Scan for the cell matching the given text and deliver its [X, Y] coordinate at center. 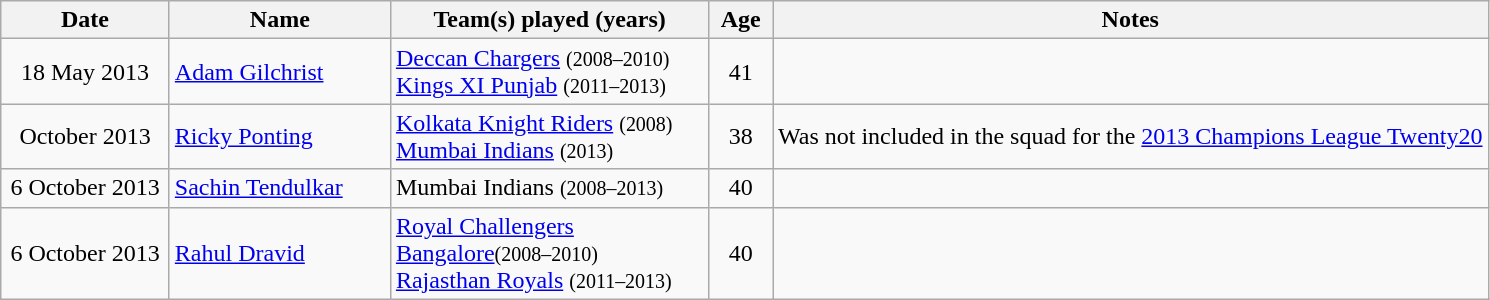
Rahul Dravid [280, 253]
Date [86, 20]
October 2013 [86, 136]
41 [741, 72]
Notes [1130, 20]
Name [280, 20]
38 [741, 136]
Age [741, 20]
Adam Gilchrist [280, 72]
Ricky Ponting [280, 136]
18 May 2013 [86, 72]
Mumbai Indians (2008–2013) [550, 188]
Was not included in the squad for the 2013 Champions League Twenty20 [1130, 136]
Deccan Chargers (2008–2010)Kings XI Punjab (2011–2013) [550, 72]
Team(s) played (years) [550, 20]
Royal Challengers Bangalore(2008–2010)Rajasthan Royals (2011–2013) [550, 253]
Sachin Tendulkar [280, 188]
Kolkata Knight Riders (2008)Mumbai Indians (2013) [550, 136]
